Determine the (X, Y) coordinate at the center of the cell enclosing the given text.  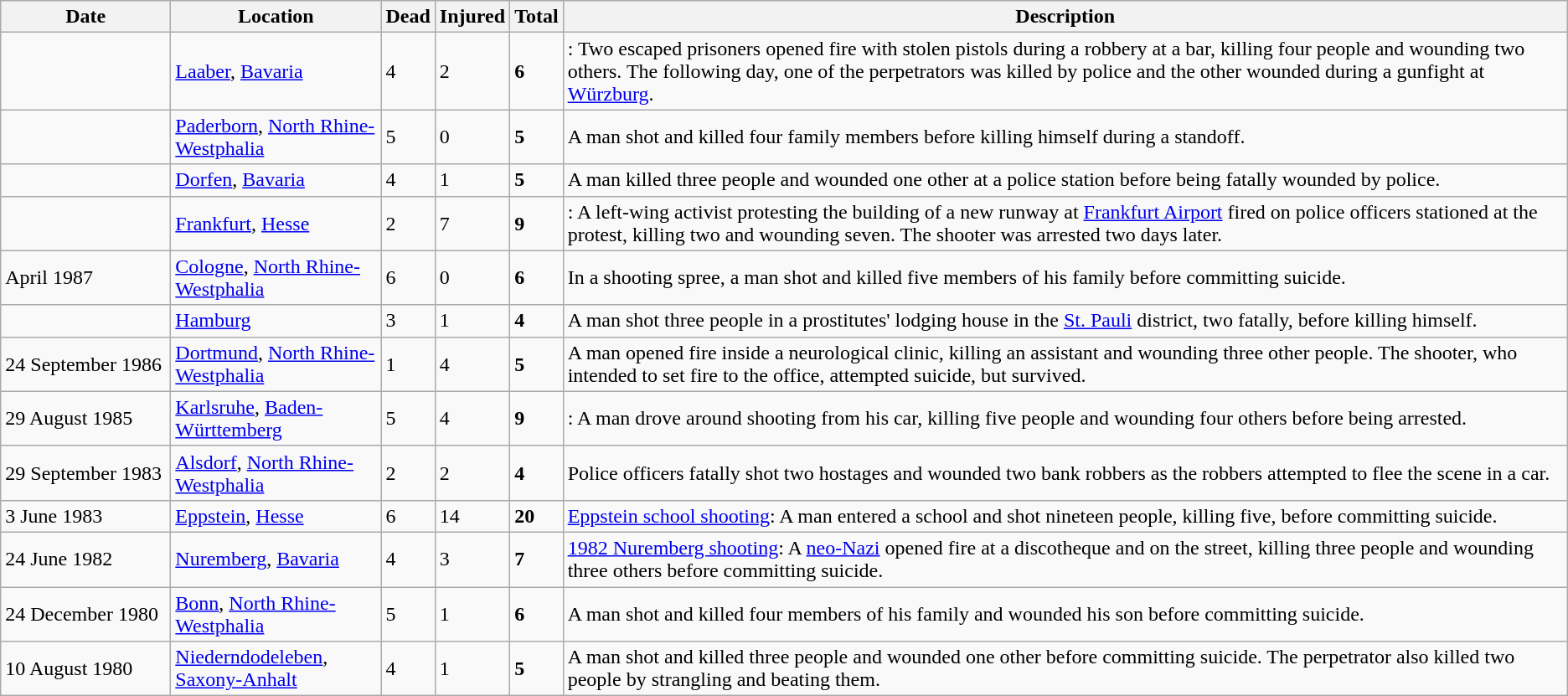
Location (276, 17)
29 September 1983 (85, 472)
Total (537, 17)
Bonn, North Rhine-Westphalia (276, 613)
Eppstein school shooting: A man entered a school and shot nineteen people, killing five, before committing suicide. (1065, 516)
Dead (408, 17)
In a shooting spree, a man shot and killed five members of his family before committing suicide. (1065, 278)
Date (85, 17)
Dortmund, North Rhine-Westphalia (276, 363)
10 August 1980 (85, 668)
: A man drove around shooting from his car, killing five people and wounding four others before being arrested. (1065, 419)
20 (537, 516)
A man shot and killed four family members before killing himself during a standoff. (1065, 137)
Cologne, North Rhine-Westphalia (276, 278)
24 December 1980 (85, 613)
A man shot three people in a prostitutes' lodging house in the St. Pauli district, two fatally, before killing himself. (1065, 321)
Alsdorf, North Rhine-Westphalia (276, 472)
Police officers fatally shot two hostages and wounded two bank robbers as the robbers attempted to flee the scene in a car. (1065, 472)
Eppstein, Hesse (276, 516)
29 August 1985 (85, 419)
Paderborn, North Rhine-Westphalia (276, 137)
3 June 1983 (85, 516)
A man shot and killed four members of his family and wounded his son before committing suicide. (1065, 613)
Dorfen, Bavaria (276, 180)
Laaber, Bavaria (276, 71)
A man killed three people and wounded one other at a police station before being fatally wounded by police. (1065, 180)
April 1987 (85, 278)
Karlsruhe, Baden-Württemberg (276, 419)
Hamburg (276, 321)
24 September 1986 (85, 363)
14 (472, 516)
24 June 1982 (85, 559)
Injured (472, 17)
Nuremberg, Bavaria (276, 559)
Niederndodeleben, Saxony-Anhalt (276, 668)
Description (1065, 17)
Frankfurt, Hesse (276, 223)
